Scan for the cell matching the given text and deliver its [x, y] coordinate at center. 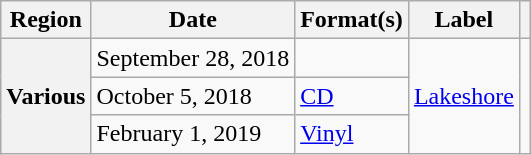
Date [193, 20]
Lakeshore [464, 96]
Various [46, 96]
September 28, 2018 [193, 58]
February 1, 2019 [193, 134]
October 5, 2018 [193, 96]
Vinyl [352, 134]
Region [46, 20]
Format(s) [352, 20]
CD [352, 96]
Label [464, 20]
